Output the (x, y) coordinate of the center of the cell containing the given text.  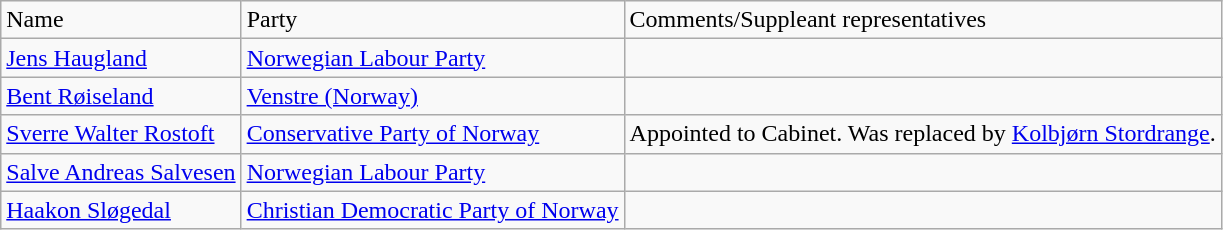
Conservative Party of Norway (432, 134)
Salve Andreas Salvesen (121, 172)
Haakon Sløgedal (121, 210)
Christian Democratic Party of Norway (432, 210)
Name (121, 20)
Comments/Suppleant representatives (922, 20)
Bent Røiseland (121, 96)
Sverre Walter Rostoft (121, 134)
Appointed to Cabinet. Was replaced by Kolbjørn Stordrange. (922, 134)
Venstre (Norway) (432, 96)
Jens Haugland (121, 58)
Party (432, 20)
